Return the [X, Y] coordinate for the center point of the cell that contains the specified text.  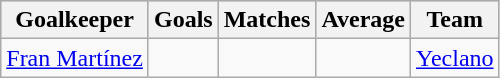
Matches [267, 20]
Team [454, 20]
Fran Martínez [75, 58]
Goalkeeper [75, 20]
Yeclano [454, 58]
Goals [183, 20]
Average [364, 20]
